Detect which cell encompasses the target text, then output its (x, y) center coordinate. 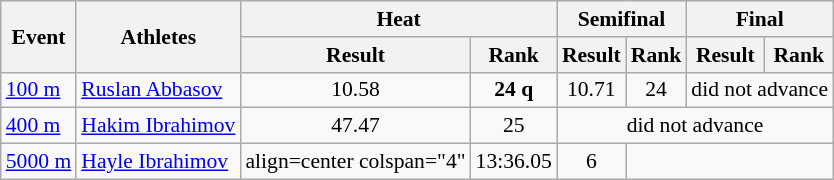
10.58 (355, 90)
Ruslan Abbasov (158, 90)
5000 m (38, 162)
align=center colspan="4" (355, 162)
Athletes (158, 36)
25 (514, 126)
Final (760, 19)
Semifinal (622, 19)
47.47 (355, 126)
400 m (38, 126)
Hayle Ibrahimov (158, 162)
13:36.05 (514, 162)
10.71 (592, 90)
6 (592, 162)
Hakim Ibrahimov (158, 126)
100 m (38, 90)
Heat (398, 19)
24 q (514, 90)
24 (656, 90)
Event (38, 36)
